Return the [X, Y] coordinate for the center point of the cell that contains the specified text.  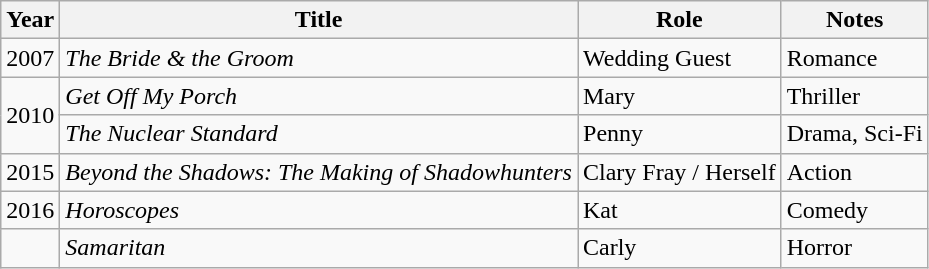
Get Off My Porch [319, 96]
The Nuclear Standard [319, 134]
Kat [680, 210]
Thriller [854, 96]
Penny [680, 134]
Beyond the Shadows: The Making of Shadowhunters [319, 172]
Action [854, 172]
2016 [30, 210]
2015 [30, 172]
Mary [680, 96]
2007 [30, 58]
Carly [680, 248]
The Bride & the Groom [319, 58]
Role [680, 20]
Horoscopes [319, 210]
Drama, Sci-Fi [854, 134]
Samaritan [319, 248]
Year [30, 20]
Wedding Guest [680, 58]
Horror [854, 248]
Romance [854, 58]
Comedy [854, 210]
Title [319, 20]
Notes [854, 20]
Clary Fray / Herself [680, 172]
2010 [30, 115]
